Extract the [x, y] coordinate from the center of the cell holding the provided text.  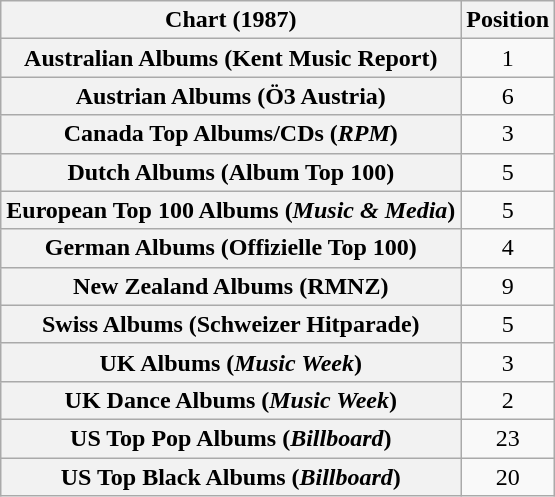
Dutch Albums (Album Top 100) [231, 172]
Austrian Albums (Ö3 Austria) [231, 96]
UK Albums (Music Week) [231, 362]
Chart (1987) [231, 20]
German Albums (Offizielle Top 100) [231, 248]
4 [508, 248]
1 [508, 58]
6 [508, 96]
Swiss Albums (Schweizer Hitparade) [231, 324]
20 [508, 477]
Position [508, 20]
US Top Black Albums (Billboard) [231, 477]
2 [508, 400]
Canada Top Albums/CDs (RPM) [231, 134]
European Top 100 Albums (Music & Media) [231, 210]
23 [508, 438]
9 [508, 286]
UK Dance Albums (Music Week) [231, 400]
New Zealand Albums (RMNZ) [231, 286]
US Top Pop Albums (Billboard) [231, 438]
Australian Albums (Kent Music Report) [231, 58]
